Return the [X, Y] coordinate for the center point of the cell that contains the specified text.  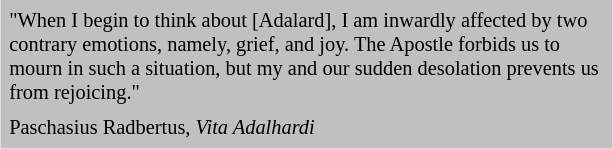
Paschasius Radbertus, Vita Adalhardi [306, 128]
